Search for the cell housing the specified text and yield its [x, y] center coordinate. 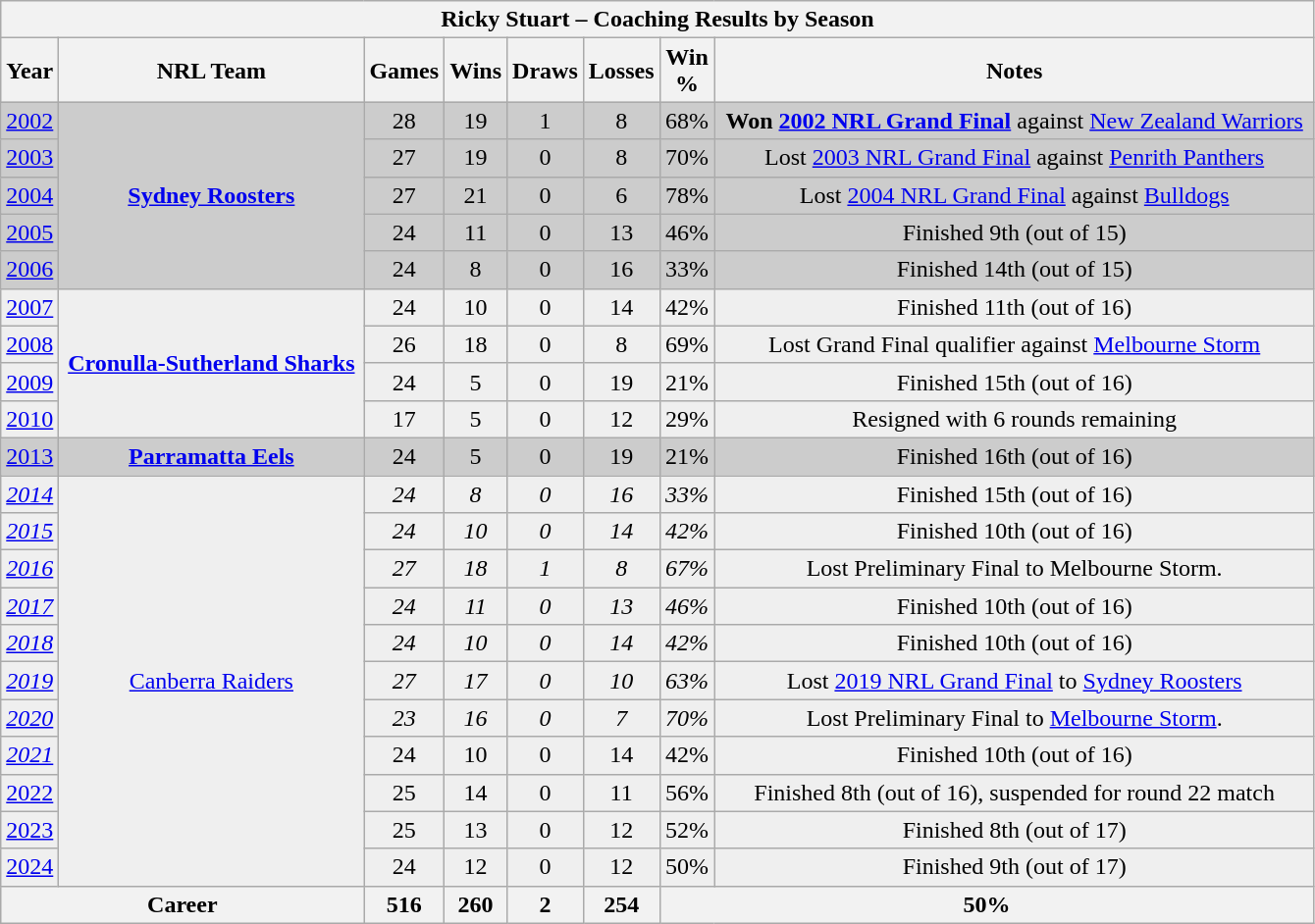
2014 [29, 493]
63% [687, 681]
Won 2002 NRL Grand Final against New Zealand Warriors [1015, 121]
28 [404, 121]
NRL Team [212, 71]
Losses [621, 71]
78% [687, 195]
2003 [29, 158]
2019 [29, 681]
2016 [29, 569]
2009 [29, 382]
Finished 9th (out of 15) [1015, 232]
Sydney Roosters [212, 195]
2021 [29, 755]
Draws [546, 71]
Resigned with 6 rounds remaining [1015, 419]
52% [687, 830]
Notes [1015, 71]
Canberra Raiders [212, 681]
67% [687, 569]
56% [687, 793]
2006 [29, 270]
Games [404, 71]
7 [621, 718]
Parramatta Eels [212, 456]
Finished 9th (out of 17) [1015, 867]
Year [29, 71]
Finished 11th (out of 16) [1015, 307]
2022 [29, 793]
Lost 2003 NRL Grand Final against Penrith Panthers [1015, 158]
2 [546, 904]
516 [404, 904]
Win % [687, 71]
Finished 8th (out of 16), suspended for round 22 match [1015, 793]
Finished 16th (out of 16) [1015, 456]
2017 [29, 606]
2005 [29, 232]
26 [404, 344]
2007 [29, 307]
2023 [29, 830]
23 [404, 718]
2002 [29, 121]
Lost Grand Final qualifier against Melbourne Storm [1015, 344]
Finished 8th (out of 17) [1015, 830]
21 [476, 195]
Finished 14th (out of 15) [1015, 270]
2004 [29, 195]
2020 [29, 718]
260 [476, 904]
Lost 2004 NRL Grand Final against Bulldogs [1015, 195]
29% [687, 419]
Cronulla-Sutherland Sharks [212, 363]
2018 [29, 643]
2008 [29, 344]
6 [621, 195]
Ricky Stuart – Coaching Results by Season [657, 20]
2013 [29, 456]
Wins [476, 71]
Career [183, 904]
Lost 2019 NRL Grand Final to Sydney Roosters [1015, 681]
68% [687, 121]
69% [687, 344]
254 [621, 904]
2010 [29, 419]
2024 [29, 867]
2015 [29, 532]
